Detect which cell encompasses the target text, then output its [X, Y] center coordinate. 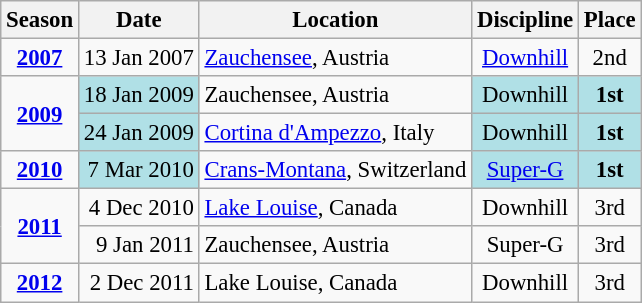
Date [138, 20]
Season [40, 20]
Cortina d'Ampezzo, Italy [336, 133]
7 Mar 2010 [138, 170]
2009 [40, 114]
2007 [40, 58]
18 Jan 2009 [138, 95]
24 Jan 2009 [138, 133]
9 Jan 2011 [138, 245]
2 Dec 2011 [138, 283]
Place [609, 20]
4 Dec 2010 [138, 208]
2010 [40, 170]
Crans-Montana, Switzerland [336, 170]
Location [336, 20]
Discipline [526, 20]
2011 [40, 226]
2nd [609, 58]
2012 [40, 283]
13 Jan 2007 [138, 58]
